Determine the (x, y) coordinate at the center of the cell enclosing the given text.  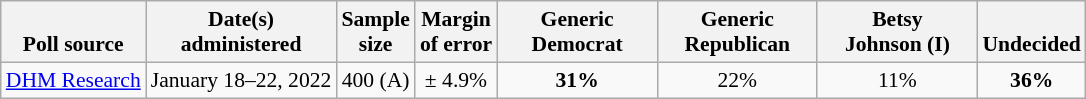
Undecided (1031, 32)
GenericDemocrat (577, 32)
31% (577, 80)
Date(s)administered (242, 32)
BetsyJohnson (I) (897, 32)
Samplesize (375, 32)
22% (737, 80)
± 4.9% (456, 80)
400 (A) (375, 80)
GenericRepublican (737, 32)
11% (897, 80)
Marginof error (456, 32)
Poll source (74, 32)
DHM Research (74, 80)
January 18–22, 2022 (242, 80)
36% (1031, 80)
